Find where the given text appears and provide that cell's center as (x, y) coordinate. 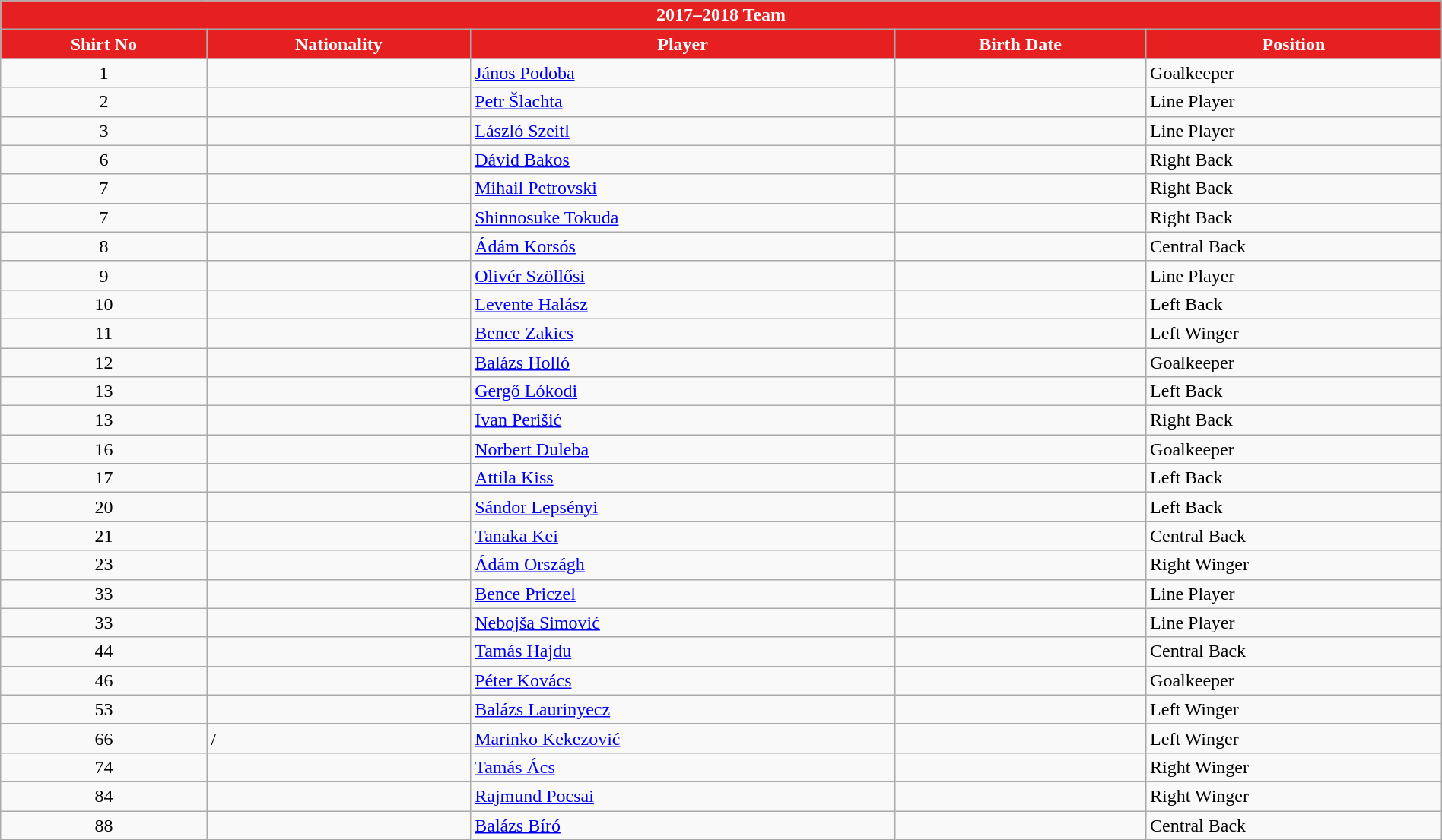
Dávid Bakos (683, 160)
1 (103, 73)
46 (103, 680)
Birth Date (1021, 44)
Sándor Lepsényi (683, 507)
Ádám Korsós (683, 246)
88 (103, 825)
Balázs Bíró (683, 825)
Attila Kiss (683, 478)
2 (103, 102)
12 (103, 363)
3 (103, 131)
Ádám Országh (683, 565)
Levente Halász (683, 304)
Bence Priczel (683, 594)
Bence Zakics (683, 333)
Marinko Kekezović (683, 738)
16 (103, 449)
17 (103, 478)
Shinnosuke Tokuda (683, 217)
Tamás Hajdu (683, 651)
Rajmund Pocsai (683, 796)
Norbert Duleba (683, 449)
Player (683, 44)
Shirt No (103, 44)
20 (103, 507)
11 (103, 333)
Tanaka Kei (683, 536)
Olivér Szöllősi (683, 275)
53 (103, 709)
János Podoba (683, 73)
10 (103, 304)
Petr Šlachta (683, 102)
Balázs Laurinyecz (683, 709)
Péter Kovács (683, 680)
23 (103, 565)
66 (103, 738)
44 (103, 651)
74 (103, 767)
Mihail Petrovski (683, 189)
Tamás Ács (683, 767)
Gergő Lókodi (683, 391)
9 (103, 275)
84 (103, 796)
Position (1294, 44)
László Szeitl (683, 131)
/ (339, 738)
Nebojša Simović (683, 623)
Balázs Holló (683, 363)
6 (103, 160)
Nationality (339, 44)
8 (103, 246)
21 (103, 536)
2017–2018 Team (721, 15)
Ivan Perišić (683, 420)
